For the text-containing cell, return its midpoint in (X, Y) coordinate format. 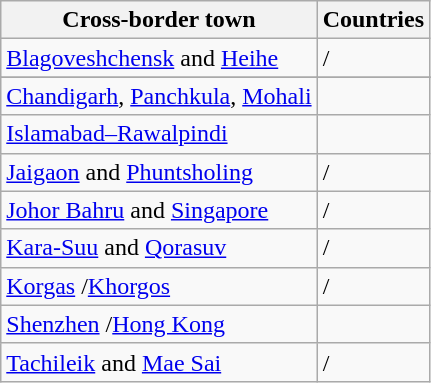
Korgas /Khorgos (159, 286)
Tachileik and Mae Sai (159, 362)
Shenzhen /Hong Kong (159, 324)
Blagoveshchensk and Heihe (159, 58)
Cross-border town (159, 20)
Jaigaon and Phuntsholing (159, 172)
Johor Bahru and Singapore (159, 210)
Chandigarh, Panchkula, Mohali (159, 96)
Islamabad–Rawalpindi (159, 134)
Countries (373, 20)
Kara-Suu and Qorasuv (159, 248)
